Return the (x, y) coordinate for the center point of the cell that contains the specified text.  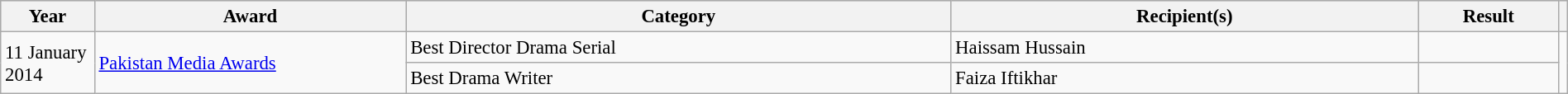
Best Director Drama Serial (678, 48)
Result (1489, 16)
Year (48, 16)
Best Drama Writer (678, 78)
Pakistan Media Awards (250, 63)
Haissam Hussain (1184, 48)
Faiza Iftikhar (1184, 78)
Recipient(s) (1184, 16)
11 January 2014 (48, 63)
Award (250, 16)
Category (678, 16)
